For the text-containing cell, return its midpoint in (x, y) coordinate format. 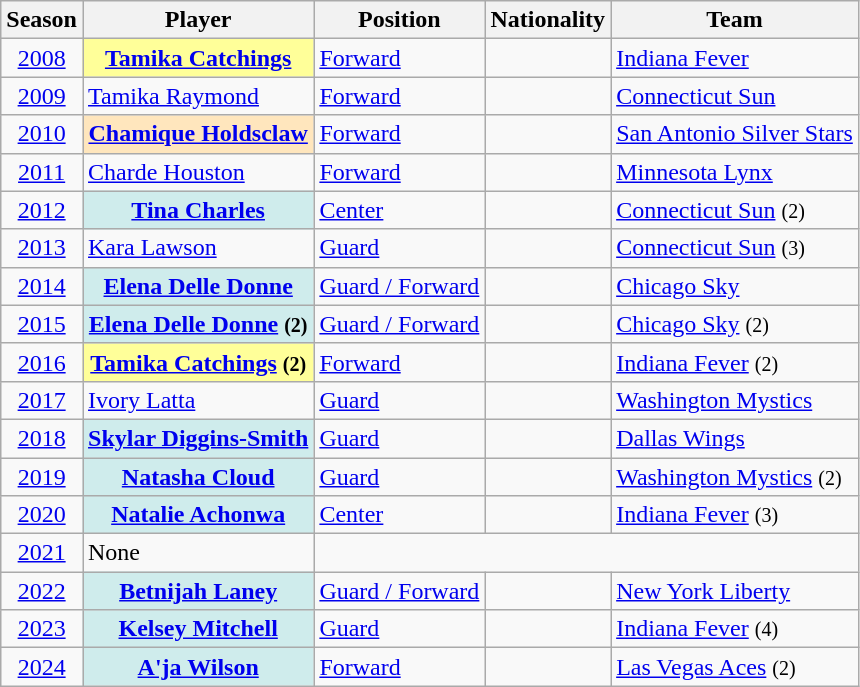
New York Liberty (735, 591)
Team (735, 20)
2017 (42, 400)
San Antonio Silver Stars (735, 134)
Tamika Catchings (2) (198, 362)
Indiana Fever (3) (735, 515)
Tamika Raymond (198, 96)
2022 (42, 591)
2024 (42, 667)
Washington Mystics (2) (735, 477)
Skylar Diggins-Smith (198, 438)
Minnesota Lynx (735, 172)
Season (42, 20)
Elena Delle Donne (198, 286)
Chicago Sky (2) (735, 324)
2015 (42, 324)
Natalie Achonwa (198, 515)
Tina Charles (198, 210)
Ivory Latta (198, 400)
Dallas Wings (735, 438)
Indiana Fever (4) (735, 629)
Chicago Sky (735, 286)
Tamika Catchings (198, 58)
Indiana Fever (735, 58)
2018 (42, 438)
2012 (42, 210)
Chamique Holdsclaw (198, 134)
None (198, 553)
2019 (42, 477)
Indiana Fever (2) (735, 362)
2011 (42, 172)
Connecticut Sun (735, 96)
A'ja Wilson (198, 667)
Natasha Cloud (198, 477)
Betnijah Laney (198, 591)
Player (198, 20)
Connecticut Sun (3) (735, 248)
2014 (42, 286)
Connecticut Sun (2) (735, 210)
2020 (42, 515)
Washington Mystics (735, 400)
2023 (42, 629)
2008 (42, 58)
2010 (42, 134)
Position (400, 20)
Las Vegas Aces (2) (735, 667)
2016 (42, 362)
Elena Delle Donne (2) (198, 324)
Kara Lawson (198, 248)
Charde Houston (198, 172)
2013 (42, 248)
Kelsey Mitchell (198, 629)
2021 (42, 553)
Nationality (548, 20)
2009 (42, 96)
